Provide the (X, Y) coordinate of the cell's center where the given text is located.  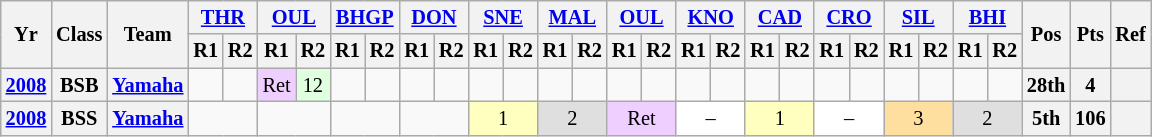
3 (918, 118)
106 (1090, 118)
THR (222, 17)
BSB (79, 85)
28th (1046, 85)
BHI (988, 17)
CAD (780, 17)
Pts (1090, 34)
Pos (1046, 34)
Yr (26, 34)
BSS (79, 118)
KNO (710, 17)
BHGP (364, 17)
Ref (1130, 34)
SIL (918, 17)
Team (148, 34)
Class (79, 34)
DON (434, 17)
SNE (504, 17)
12 (314, 85)
4 (1090, 85)
5th (1046, 118)
MAL (572, 17)
CRO (848, 17)
